Find where the given text appears and provide that cell's center as (x, y) coordinate. 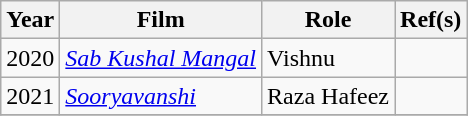
2020 (30, 58)
Vishnu (328, 58)
Ref(s) (431, 20)
Sooryavanshi (161, 96)
Raza Hafeez (328, 96)
2021 (30, 96)
Sab Kushal Mangal (161, 58)
Year (30, 20)
Role (328, 20)
Film (161, 20)
